Return [X, Y] of the center of cell containing provided text 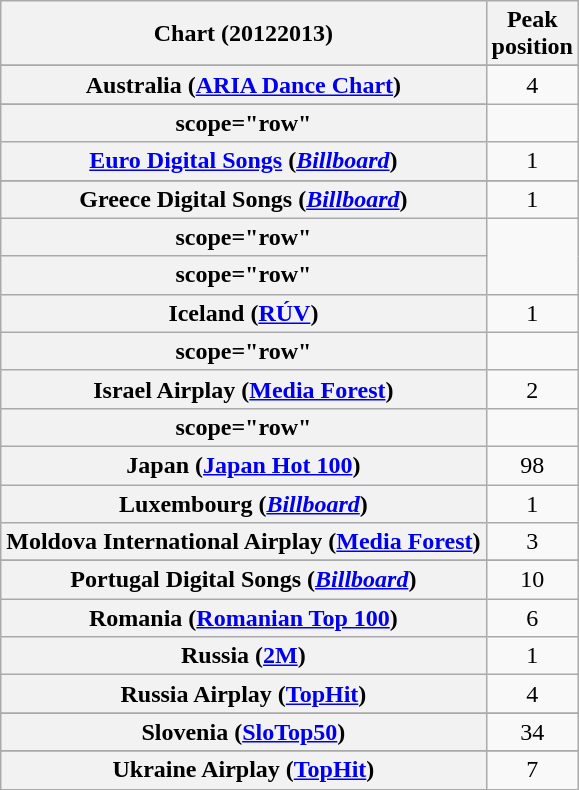
Greece Digital Songs (Billboard) [244, 199]
Euro Digital Songs (Billboard) [244, 161]
Japan (Japan Hot 100) [244, 465]
Russia Airplay (TopHit) [244, 694]
Ukraine Airplay (TopHit) [244, 770]
2 [532, 389]
6 [532, 618]
7 [532, 770]
Portugal Digital Songs (Billboard) [244, 580]
Luxembourg (Billboard) [244, 503]
Iceland (RÚV) [244, 313]
Moldova International Airplay (Media Forest) [244, 542]
98 [532, 465]
Australia (ARIA Dance Chart) [244, 85]
Romania (Romanian Top 100) [244, 618]
Chart (20122013) [244, 34]
10 [532, 580]
Peakposition [532, 34]
3 [532, 542]
Slovenia (SloTop50) [244, 732]
Israel Airplay (Media Forest) [244, 389]
Russia (2M) [244, 656]
34 [532, 732]
